Capture the cell that displays the provided text and extract its (X, Y) central coordinate. 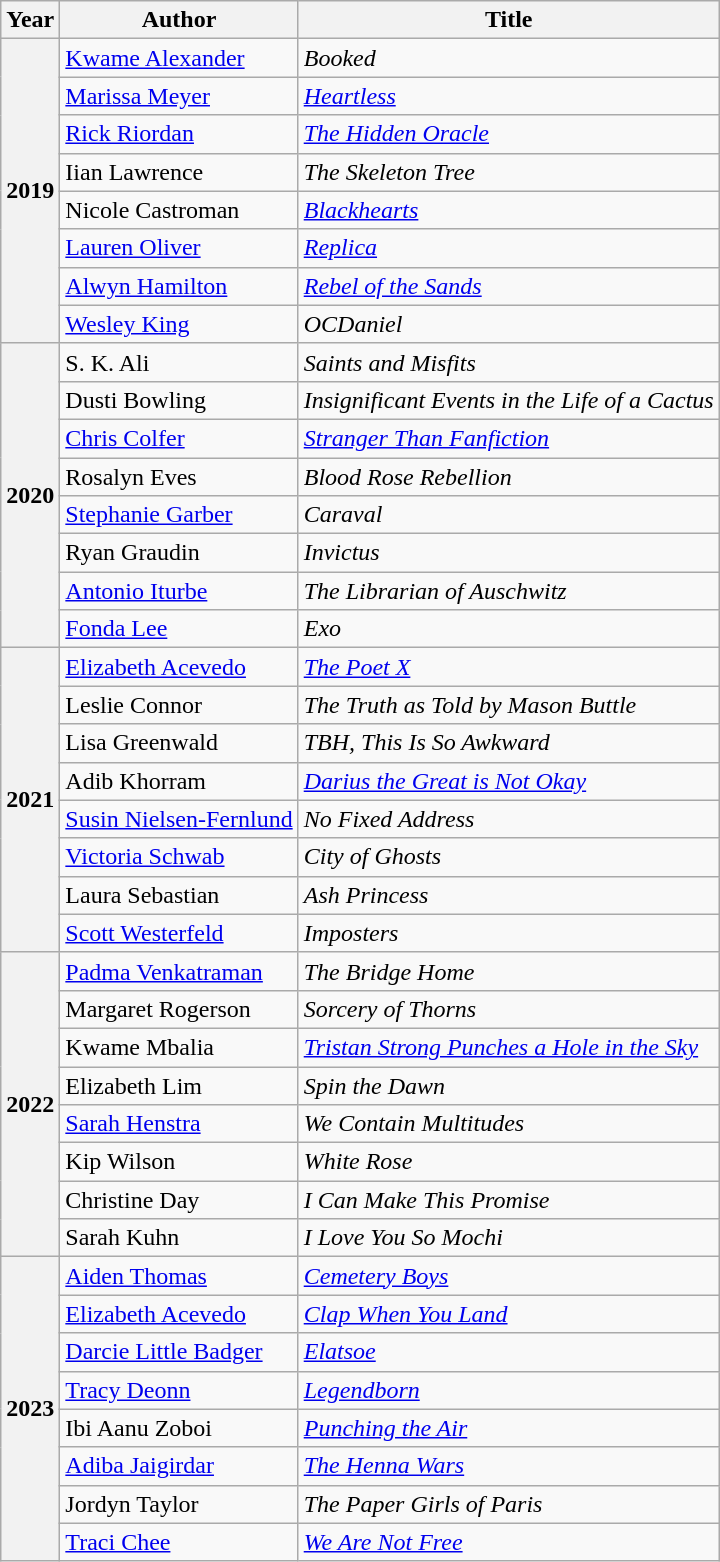
Nicole Castroman (179, 210)
Exo (508, 629)
Margaret Rogerson (179, 1009)
I Love You So Mochi (508, 1238)
Susin Nielsen-Fernlund (179, 819)
Sorcery of Thorns (508, 1009)
Jordyn Taylor (179, 1504)
Antonio Iturbe (179, 591)
Wesley King (179, 324)
TBH, This Is So Awkward (508, 743)
Caraval (508, 515)
The Bridge Home (508, 971)
Laura Sebastian (179, 895)
Aiden Thomas (179, 1276)
Iian Lawrence (179, 172)
Chris Colfer (179, 438)
The Librarian of Auschwitz (508, 591)
Leslie Connor (179, 705)
2019 (30, 191)
Heartless (508, 96)
Adiba Jaigirdar (179, 1466)
Title (508, 20)
Invictus (508, 553)
Marissa Meyer (179, 96)
We Contain Multitudes (508, 1124)
2020 (30, 495)
Elizabeth Lim (179, 1085)
The Henna Wars (508, 1466)
The Poet X (508, 667)
Blackhearts (508, 210)
Tracy Deonn (179, 1390)
Tristan Strong Punches a Hole in the Sky (508, 1047)
The Hidden Oracle (508, 134)
OCDaniel (508, 324)
Kwame Alexander (179, 58)
Legendborn (508, 1390)
Fonda Lee (179, 629)
The Truth as Told by Mason Buttle (508, 705)
2023 (30, 1409)
Kip Wilson (179, 1162)
City of Ghosts (508, 857)
Ryan Graudin (179, 553)
We Are Not Free (508, 1542)
No Fixed Address (508, 819)
The Paper Girls of Paris (508, 1504)
I Can Make This Promise (508, 1200)
Stephanie Garber (179, 515)
Replica (508, 248)
Cemetery Boys (508, 1276)
Traci Chee (179, 1542)
Sarah Henstra (179, 1124)
Ash Princess (508, 895)
Adib Khorram (179, 781)
Year (30, 20)
Imposters (508, 933)
Rebel of the Sands (508, 286)
Darcie Little Badger (179, 1352)
Rosalyn Eves (179, 477)
Blood Rose Rebellion (508, 477)
Victoria Schwab (179, 857)
Lisa Greenwald (179, 743)
White Rose (508, 1162)
Insignificant Events in the Life of a Cactus (508, 400)
2021 (30, 800)
Rick Riordan (179, 134)
S. K. Ali (179, 362)
Dusti Bowling (179, 400)
Scott Westerfeld (179, 933)
Christine Day (179, 1200)
2022 (30, 1104)
Sarah Kuhn (179, 1238)
The Skeleton Tree (508, 172)
Booked (508, 58)
Elatsoe (508, 1352)
Lauren Oliver (179, 248)
Padma Venkatraman (179, 971)
Saints and Misfits (508, 362)
Darius the Great is Not Okay (508, 781)
Alwyn Hamilton (179, 286)
Spin the Dawn (508, 1085)
Clap When You Land (508, 1314)
Kwame Mbalia (179, 1047)
Punching the Air (508, 1428)
Ibi Aanu Zoboi (179, 1428)
Stranger Than Fanfiction (508, 438)
Author (179, 20)
